From the cell containing the given text, extract its center point as [X, Y] coordinate. 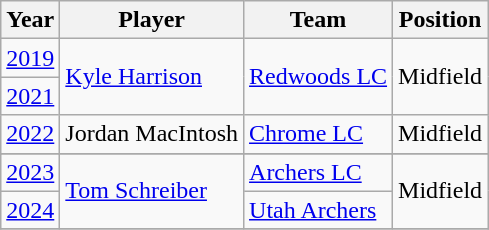
2019 [30, 58]
Year [30, 20]
Jordan MacIntosh [152, 134]
Redwoods LC [318, 77]
Utah Archers [318, 210]
Tom Schreiber [152, 191]
Player [152, 20]
Kyle Harrison [152, 77]
2023 [30, 172]
2024 [30, 210]
Position [440, 20]
2022 [30, 134]
Team [318, 20]
Chrome LC [318, 134]
Archers LC [318, 172]
2021 [30, 96]
